Extract the (x, y) coordinate from the center of the cell holding the provided text.  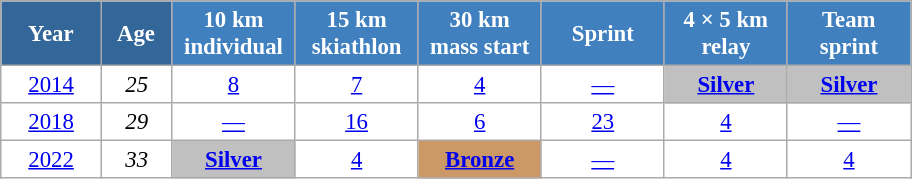
4 × 5 km relay (726, 34)
Sprint (602, 34)
2018 (52, 122)
Year (52, 34)
Age (136, 34)
15 km skiathlon (356, 34)
2022 (52, 160)
Bronze (480, 160)
23 (602, 122)
29 (136, 122)
10 km individual (234, 34)
Team sprint (848, 34)
7 (356, 85)
16 (356, 122)
33 (136, 160)
25 (136, 85)
6 (480, 122)
8 (234, 85)
30 km mass start (480, 34)
2014 (52, 85)
